Provide the [X, Y] coordinate of the cell's center where the given text is located.  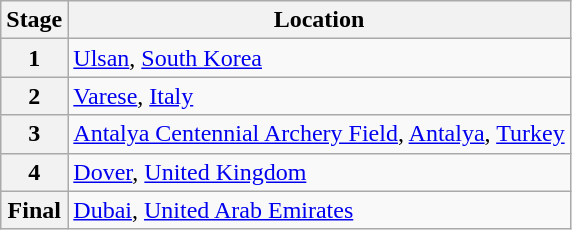
3 [34, 134]
Ulsan, South Korea [319, 58]
2 [34, 96]
Dubai, United Arab Emirates [319, 210]
Stage [34, 20]
Final [34, 210]
Varese, Italy [319, 96]
Dover, United Kingdom [319, 172]
1 [34, 58]
Antalya Centennial Archery Field, Antalya, Turkey [319, 134]
Location [319, 20]
4 [34, 172]
